Determine the [x, y] coordinate at the center of the cell enclosing the given text.  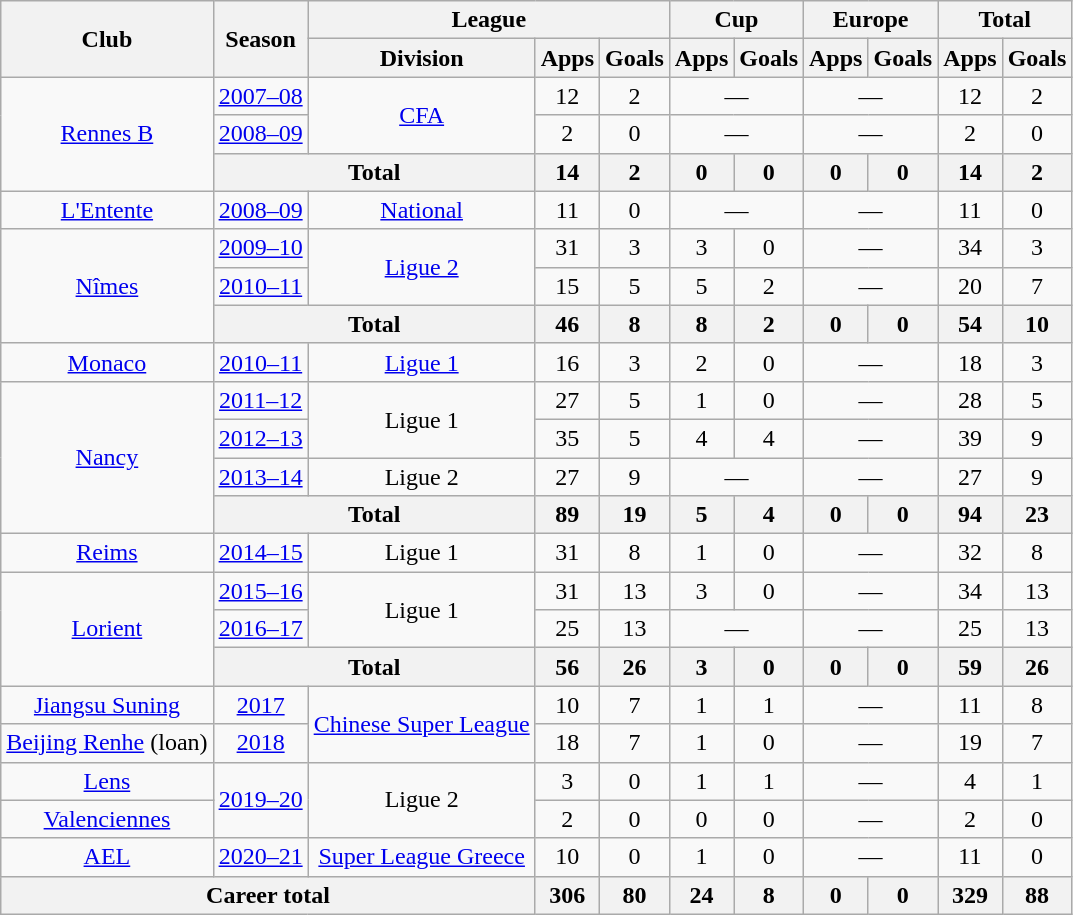
Beijing Renhe (loan) [107, 743]
2007–08 [260, 96]
94 [970, 515]
Reims [107, 553]
Jiangsu Suning [107, 705]
2015–16 [260, 591]
2020–21 [260, 857]
Career total [268, 895]
Monaco [107, 362]
80 [635, 895]
Chinese Super League [422, 724]
32 [970, 553]
56 [567, 667]
329 [970, 895]
2009–10 [260, 248]
24 [701, 895]
28 [970, 400]
Super League Greece [422, 857]
Lens [107, 781]
15 [567, 286]
Cup [736, 20]
Nancy [107, 457]
59 [970, 667]
Nîmes [107, 286]
CFA [422, 115]
Division [422, 58]
39 [970, 438]
46 [567, 324]
Season [260, 39]
Club [107, 39]
Rennes B [107, 134]
2017 [260, 705]
L'Entente [107, 210]
306 [567, 895]
Valenciennes [107, 819]
35 [567, 438]
88 [1037, 895]
2019–20 [260, 800]
2018 [260, 743]
2012–13 [260, 438]
AEL [107, 857]
89 [567, 515]
20 [970, 286]
Lorient [107, 629]
23 [1037, 515]
2016–17 [260, 629]
League [488, 20]
54 [970, 324]
2014–15 [260, 553]
National [422, 210]
Europe [871, 20]
2013–14 [260, 477]
16 [567, 362]
2011–12 [260, 400]
